Capture the cell that displays the provided text and extract its (X, Y) central coordinate. 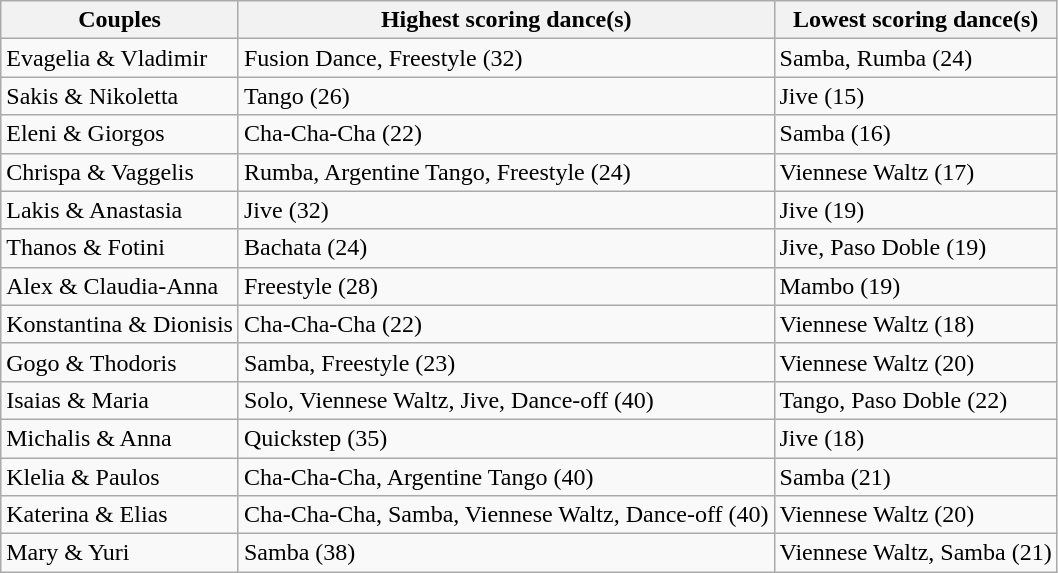
Chrispa & Vaggelis (120, 172)
Tango, Paso Doble (22) (916, 400)
Samba, Freestyle (23) (506, 362)
Solo, Viennese Waltz, Jive, Dance-off (40) (506, 400)
Jive (32) (506, 210)
Eleni & Giorgos (120, 134)
Jive (15) (916, 96)
Viennese Waltz (18) (916, 324)
Evagelia & Vladimir (120, 58)
Samba (38) (506, 553)
Fusion Dance, Freestyle (32) (506, 58)
Isaias & Maria (120, 400)
Jive, Paso Doble (19) (916, 248)
Alex & Claudia-Anna (120, 286)
Couples (120, 20)
Gogo & Thodoris (120, 362)
Samba (16) (916, 134)
Viennese Waltz, Samba (21) (916, 553)
Rumba, Argentine Tango, Freestyle (24) (506, 172)
Jive (18) (916, 438)
Tango (26) (506, 96)
Mambo (19) (916, 286)
Michalis & Anna (120, 438)
Konstantina & Dionisis (120, 324)
Bachata (24) (506, 248)
Cha-Cha-Cha, Samba, Viennese Waltz, Dance-off (40) (506, 515)
Lowest scoring dance(s) (916, 20)
Samba (21) (916, 477)
Mary & Yuri (120, 553)
Klelia & Paulos (120, 477)
Jive (19) (916, 210)
Katerina & Elias (120, 515)
Lakis & Anastasia (120, 210)
Highest scoring dance(s) (506, 20)
Quickstep (35) (506, 438)
Cha-Cha-Cha, Argentine Tango (40) (506, 477)
Thanos & Fotini (120, 248)
Freestyle (28) (506, 286)
Samba, Rumba (24) (916, 58)
Viennese Waltz (17) (916, 172)
Sakis & Nikoletta (120, 96)
